Scan for the cell matching the given text and deliver its [X, Y] coordinate at center. 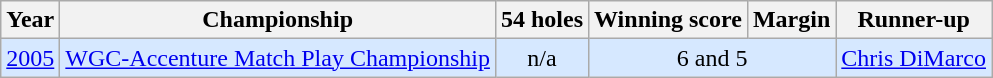
Margin [791, 20]
6 and 5 [712, 58]
2005 [30, 58]
n/a [542, 58]
Chris DiMarco [914, 58]
54 holes [542, 20]
Runner-up [914, 20]
Winning score [668, 20]
WGC-Accenture Match Play Championship [278, 58]
Year [30, 20]
Championship [278, 20]
